For the text-containing cell, return its midpoint in [X, Y] coordinate format. 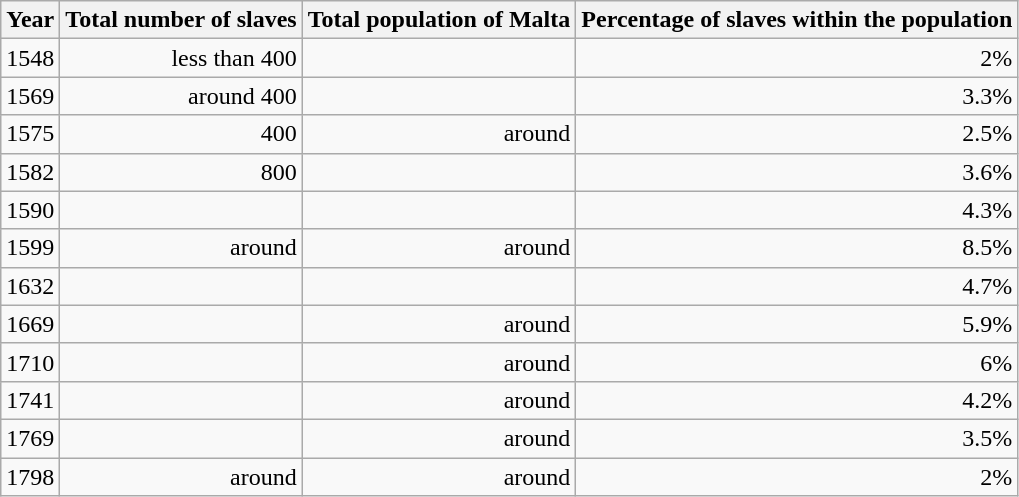
3.6% [797, 172]
4.7% [797, 286]
1548 [30, 58]
1710 [30, 362]
4.2% [797, 400]
2.5% [797, 134]
400 [181, 134]
1575 [30, 134]
Total number of slaves [181, 20]
3.3% [797, 96]
Total population of Malta [439, 20]
1599 [30, 248]
6% [797, 362]
800 [181, 172]
1769 [30, 438]
1669 [30, 324]
3.5% [797, 438]
Year [30, 20]
5.9% [797, 324]
1632 [30, 286]
4.3% [797, 210]
1569 [30, 96]
1798 [30, 477]
1582 [30, 172]
8.5% [797, 248]
1741 [30, 400]
around 400 [181, 96]
Percentage of slaves within the population [797, 20]
1590 [30, 210]
less than 400 [181, 58]
